Identify which cell holds the provided text, then report its [X, Y] central coordinate. 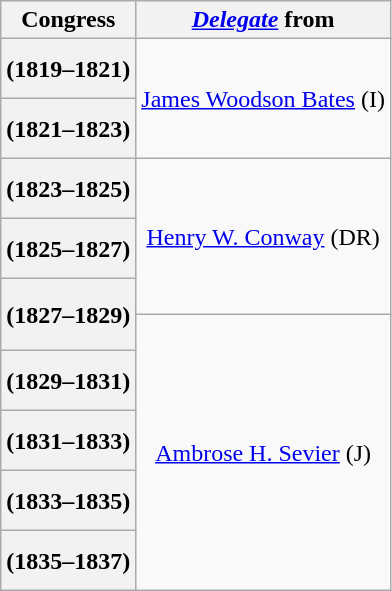
Congress [68, 20]
(1827–1829) [68, 315]
Delegate from [264, 20]
(1819–1821) [68, 69]
James Woodson Bates (I) [264, 99]
Ambrose H. Sevier (J) [264, 453]
Henry W. Conway (DR) [264, 237]
(1821–1823) [68, 129]
(1829–1831) [68, 381]
(1825–1827) [68, 249]
(1833–1835) [68, 501]
(1835–1837) [68, 561]
(1823–1825) [68, 189]
(1831–1833) [68, 441]
